Identify which cell holds the provided text, then report its [X, Y] central coordinate. 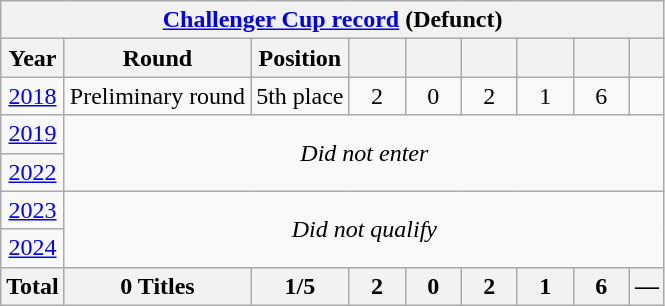
Preliminary round [157, 96]
Total [33, 286]
1/5 [300, 286]
— [646, 286]
Position [300, 58]
2019 [33, 134]
2023 [33, 210]
Challenger Cup record (Defunct) [333, 20]
2022 [33, 172]
Did not qualify [364, 229]
Did not enter [364, 153]
5th place [300, 96]
Round [157, 58]
0 Titles [157, 286]
2018 [33, 96]
Year [33, 58]
2024 [33, 248]
